Pinpoint the cell where the given text exists, returning its (x, y) midpoint coordinate. 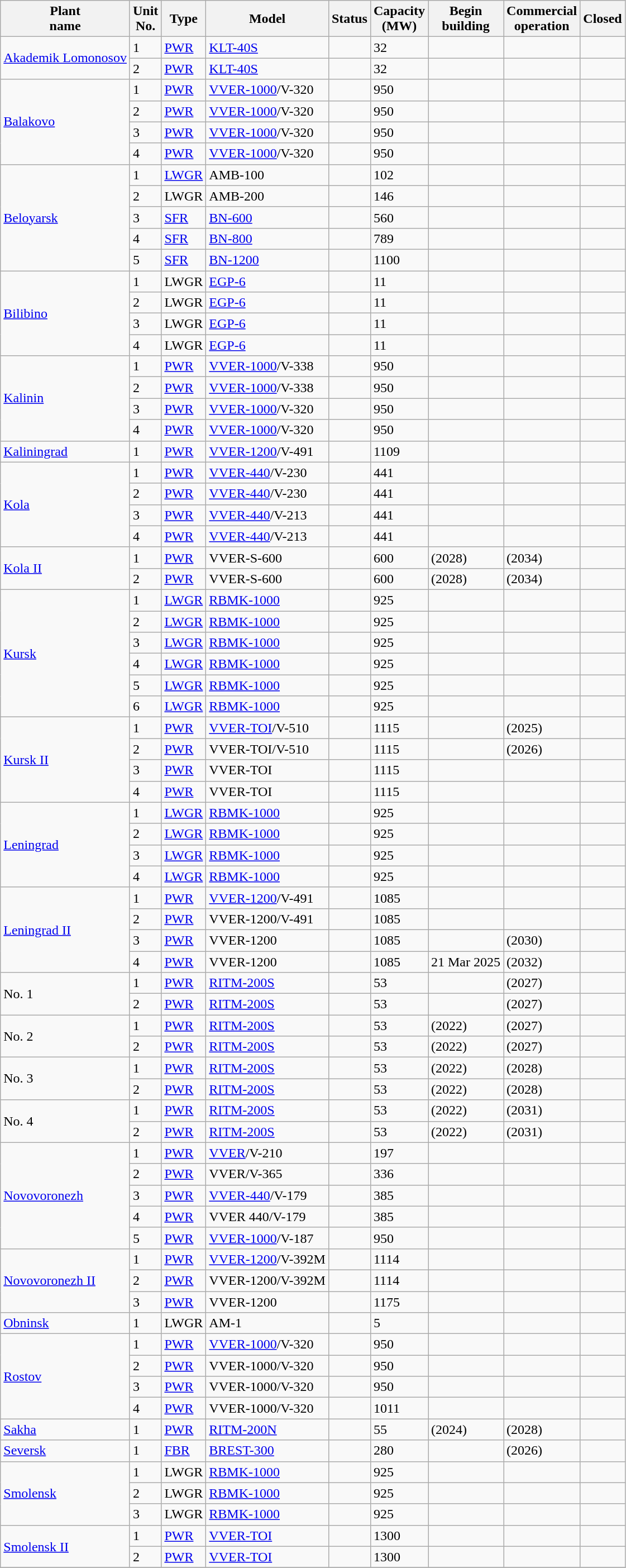
(2025) (542, 728)
197 (399, 1153)
Bilibino (65, 313)
Kursk (65, 653)
VVER 440/V-179 (267, 1217)
Kursk II (65, 760)
BN-600 (267, 217)
VVER/V-210 (267, 1153)
1109 (399, 451)
No. 4 (65, 1121)
Obninsk (65, 1323)
1100 (399, 260)
No. 1 (65, 994)
Kaliningrad (65, 451)
Model (267, 19)
789 (399, 239)
6 (145, 707)
Commercialoperation (542, 19)
1175 (399, 1302)
102 (399, 175)
21 Mar 2025 (466, 961)
Plantname (65, 19)
Beloyarsk (65, 217)
Beginbuilding (466, 19)
Leningrad II (65, 930)
Smolensk II (65, 1546)
Novovoronezh II (65, 1280)
FBR (184, 1451)
280 (399, 1451)
AM-1 (267, 1323)
Seversk (65, 1451)
VVER/V-365 (267, 1174)
Closed (603, 19)
AMB-200 (267, 196)
BN-800 (267, 239)
(2024) (466, 1429)
1011 (399, 1408)
Akademik Lomonosov (65, 58)
Kola II (65, 568)
(2032) (542, 961)
RITM-200N (267, 1429)
560 (399, 217)
Kola (65, 504)
VVER-440/V-179 (267, 1195)
Rostov (65, 1376)
Leningrad (65, 845)
AMB-100 (267, 175)
Status (350, 19)
Sakha (65, 1429)
Kalinin (65, 398)
UnitNo. (145, 19)
(2030) (542, 940)
146 (399, 196)
Capacity(MW) (399, 19)
Novovoronezh (65, 1195)
Type (184, 19)
BREST-300 (267, 1451)
BN-1200 (267, 260)
Smolensk (65, 1493)
VVER-1000/V-187 (267, 1238)
Balakovo (65, 122)
No. 3 (65, 1079)
No. 2 (65, 1036)
336 (399, 1174)
55 (399, 1429)
